For the text-containing cell, return its midpoint in [x, y] coordinate format. 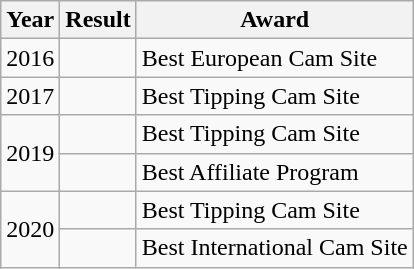
Best International Cam Site [274, 248]
2019 [30, 153]
Award [274, 20]
Result [98, 20]
Best European Cam Site [274, 58]
Best Affiliate Program [274, 172]
2016 [30, 58]
2017 [30, 96]
2020 [30, 229]
Year [30, 20]
